Return (x, y) of the center of cell containing provided text 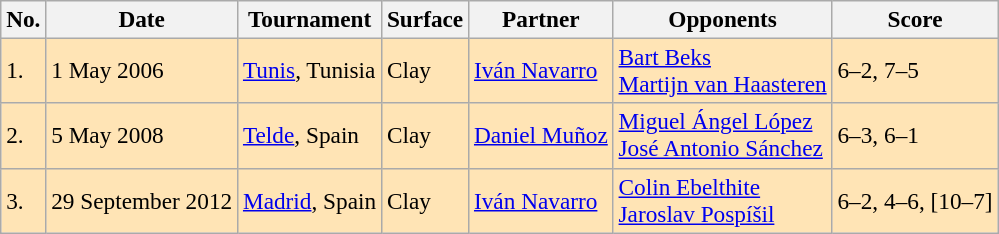
5 May 2008 (142, 136)
6–2, 4–6, [10–7] (915, 200)
Tunis, Tunisia (310, 70)
Miguel Ángel López José Antonio Sánchez (722, 136)
2. (24, 136)
6–3, 6–1 (915, 136)
6–2, 7–5 (915, 70)
Colin Ebelthite Jaroslav Pospíšil (722, 200)
Partner (542, 19)
Tournament (310, 19)
Surface (426, 19)
Bart Beks Martijn van Haasteren (722, 70)
No. (24, 19)
29 September 2012 (142, 200)
Madrid, Spain (310, 200)
1 May 2006 (142, 70)
Opponents (722, 19)
3. (24, 200)
Date (142, 19)
1. (24, 70)
Daniel Muñoz (542, 136)
Telde, Spain (310, 136)
Score (915, 19)
